Return (x, y) of the center of cell containing provided text 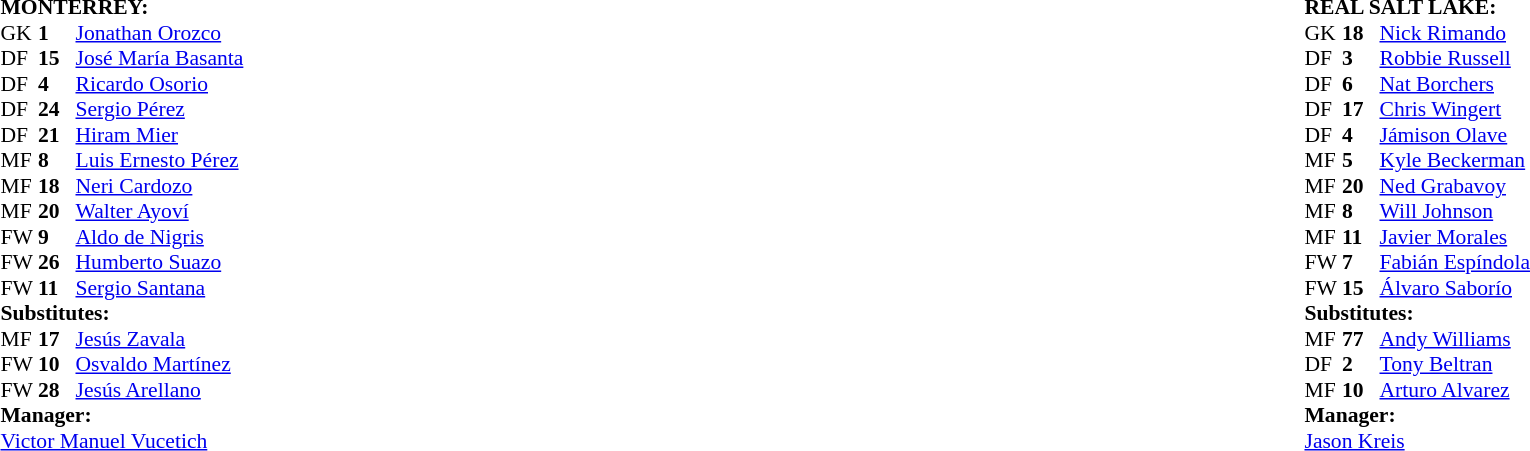
Álvaro Saborío (1454, 288)
Will Johnson (1454, 211)
5 (1361, 161)
Tony Beltran (1454, 365)
26 (57, 263)
Javier Morales (1454, 237)
24 (57, 109)
77 (1361, 339)
José María Basanta (160, 59)
Hiram Mier (160, 135)
9 (57, 237)
Jonathan Orozco (160, 33)
Jámison Olave (1454, 135)
Nick Rimando (1454, 33)
Humberto Suazo (160, 263)
Ricardo Osorio (160, 84)
Chris Wingert (1454, 109)
6 (1361, 84)
2 (1361, 365)
Aldo de Nigris (160, 237)
Neri Cardozo (160, 186)
Sergio Pérez (160, 109)
Jesús Zavala (160, 339)
Robbie Russell (1454, 59)
Sergio Santana (160, 288)
Arturo Alvarez (1454, 390)
Jesús Arellano (160, 390)
Luis Ernesto Pérez (160, 161)
Osvaldo Martínez (160, 365)
Kyle Beckerman (1454, 161)
Nat Borchers (1454, 84)
Fabián Espíndola (1454, 263)
Andy Williams (1454, 339)
Walter Ayoví (160, 211)
Ned Grabavoy (1454, 186)
1 (57, 33)
3 (1361, 59)
21 (57, 135)
28 (57, 390)
7 (1361, 263)
